Search for the cell housing the specified text and yield its [x, y] center coordinate. 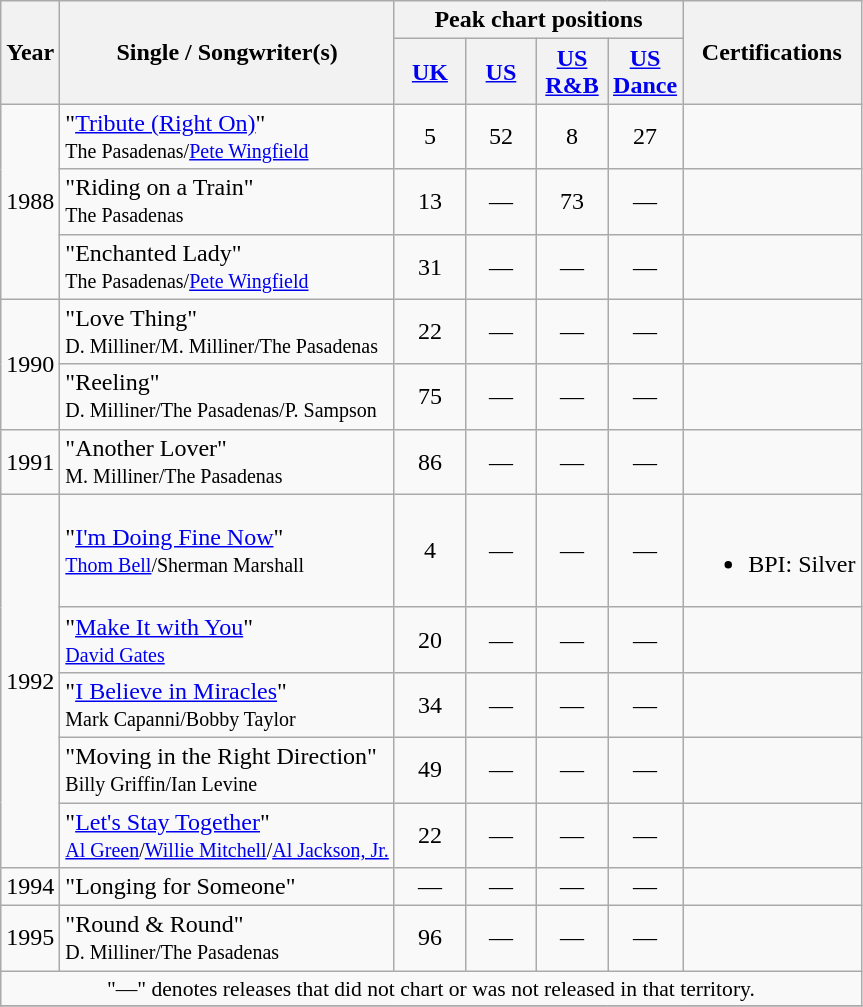
"Reeling"D. Milliner/The Pasadenas/P. Sampson [228, 396]
31 [430, 266]
"Moving in the Right Direction"Billy Griffin/Ian Levine [228, 770]
5 [430, 136]
"Round & Round"D. Milliner/The Pasadenas [228, 938]
Year [30, 52]
34 [430, 704]
49 [430, 770]
"Enchanted Lady"The Pasadenas/Pete Wingfield [228, 266]
US [500, 72]
"Riding on a Train"The Pasadenas [228, 202]
20 [430, 640]
4 [430, 550]
1991 [30, 462]
"—" denotes releases that did not chart or was not released in that territory. [431, 989]
1988 [30, 202]
UK [430, 72]
"I'm Doing Fine Now"Thom Bell/Sherman Marshall [228, 550]
73 [572, 202]
"Another Lover"M. Milliner/The Pasadenas [228, 462]
86 [430, 462]
27 [646, 136]
1992 [30, 680]
US R&B [572, 72]
"I Believe in Miracles"Mark Capanni/Bobby Taylor [228, 704]
"Love Thing"D. Milliner/M. Milliner/The Pasadenas [228, 332]
75 [430, 396]
8 [572, 136]
Certifications [772, 52]
1990 [30, 364]
Single / Songwriter(s) [228, 52]
13 [430, 202]
Peak chart positions [538, 20]
"Let's Stay Together"Al Green/Willie Mitchell/Al Jackson, Jr. [228, 834]
"Make It with You"David Gates [228, 640]
"Tribute (Right On)"The Pasadenas/Pete Wingfield [228, 136]
1994 [30, 887]
"Longing for Someone" [228, 887]
BPI: Silver [772, 550]
US Dance [646, 72]
96 [430, 938]
52 [500, 136]
1995 [30, 938]
